Determine the [x, y] coordinate at the center of the cell enclosing the given text.  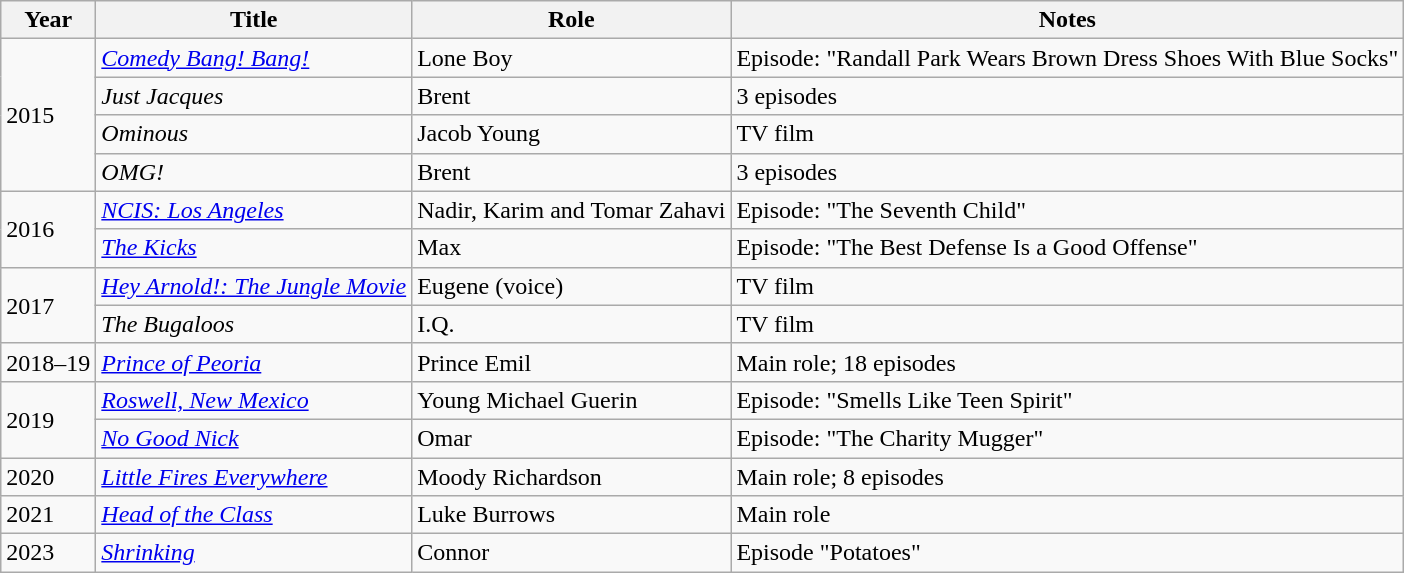
2017 [48, 305]
Roswell, New Mexico [254, 400]
Lone Boy [572, 58]
Prince Emil [572, 362]
Jacob Young [572, 134]
I.Q. [572, 324]
2021 [48, 515]
2020 [48, 477]
Shrinking [254, 553]
Main role [1068, 515]
Notes [1068, 20]
2018–19 [48, 362]
Year [48, 20]
Comedy Bang! Bang! [254, 58]
2015 [48, 115]
The Bugaloos [254, 324]
No Good Nick [254, 438]
Ominous [254, 134]
Luke Burrows [572, 515]
Role [572, 20]
Connor [572, 553]
Hey Arnold!: The Jungle Movie [254, 286]
2023 [48, 553]
NCIS: Los Angeles [254, 210]
Head of the Class [254, 515]
Moody Richardson [572, 477]
Eugene (voice) [572, 286]
Episode "Potatoes" [1068, 553]
Episode: "Smells Like Teen Spirit" [1068, 400]
2019 [48, 419]
Nadir, Karim and Tomar Zahavi [572, 210]
Prince of Peoria [254, 362]
Title [254, 20]
The Kicks [254, 248]
2016 [48, 229]
Just Jacques [254, 96]
Max [572, 248]
Main role; 8 episodes [1068, 477]
Episode: "The Best Defense Is a Good Offense" [1068, 248]
Episode: "Randall Park Wears Brown Dress Shoes With Blue Socks" [1068, 58]
Main role; 18 episodes [1068, 362]
Young Michael Guerin [572, 400]
Little Fires Everywhere [254, 477]
OMG! [254, 172]
Episode: "The Seventh Child" [1068, 210]
Episode: "The Charity Mugger" [1068, 438]
Omar [572, 438]
